For the text-containing cell, return its midpoint in (x, y) coordinate format. 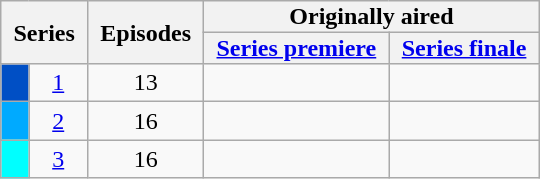
1 (58, 83)
Series premiere (296, 48)
3 (58, 159)
2 (58, 121)
Series (44, 32)
Series finale (464, 48)
13 (146, 83)
Episodes (146, 32)
Originally aired (372, 17)
